Detect which cell encompasses the target text, then output its (x, y) center coordinate. 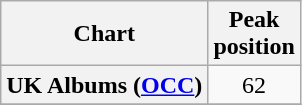
62 (254, 85)
Chart (104, 34)
Peakposition (254, 34)
UK Albums (OCC) (104, 85)
